Identify which cell holds the provided text, then report its (x, y) central coordinate. 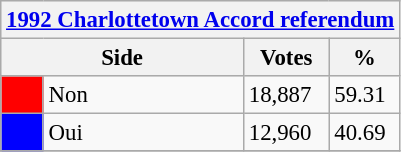
59.31 (364, 95)
Oui (143, 133)
40.69 (364, 133)
1992 Charlottetown Accord referendum (200, 20)
18,887 (286, 95)
Side (122, 58)
% (364, 58)
Non (143, 95)
12,960 (286, 133)
Votes (286, 58)
